For the text-containing cell, return its midpoint in (x, y) coordinate format. 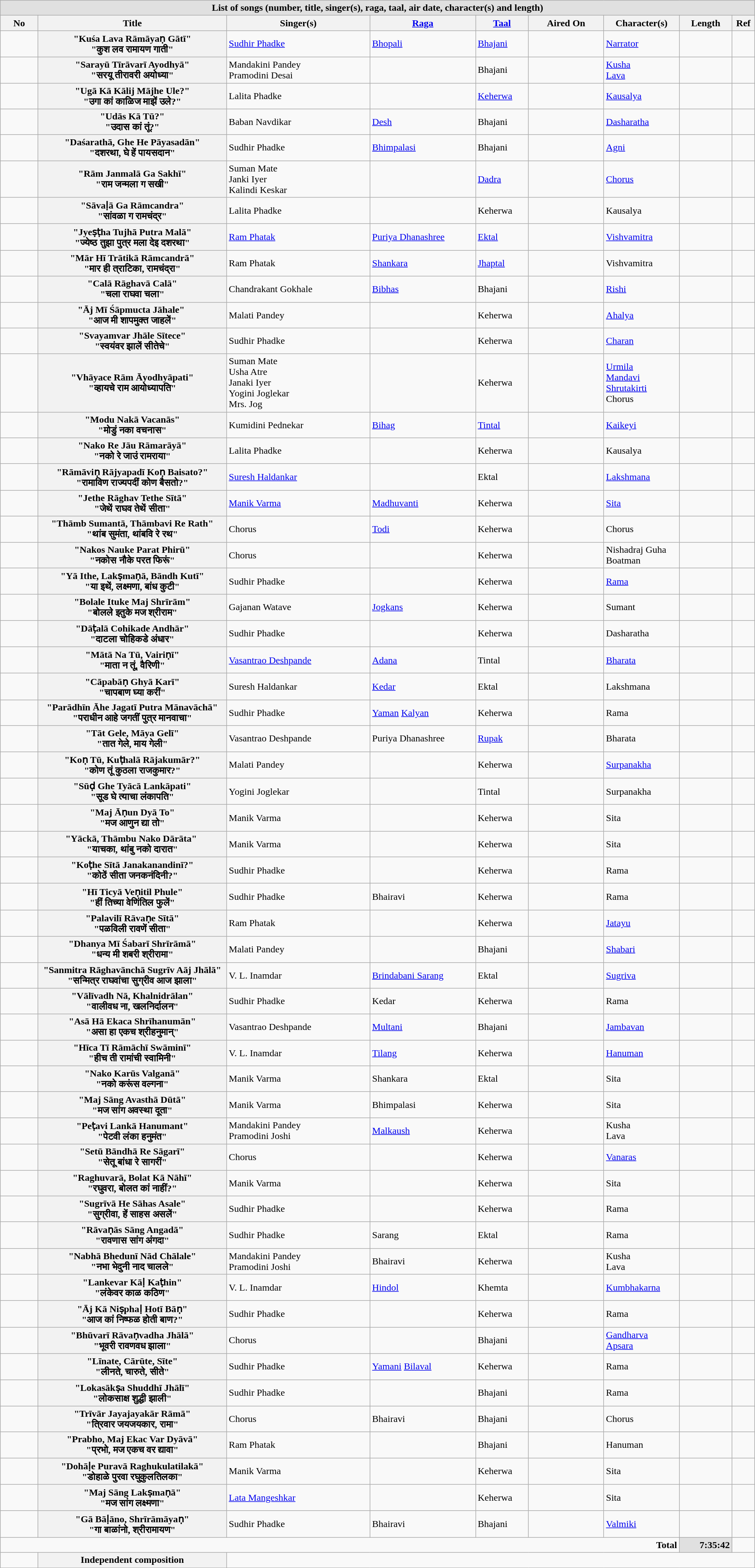
Jatayu (641, 923)
Multani (423, 1027)
Title (132, 23)
"Yā Ithe, Lakṣmaṇā, Bāndh Kutī""या इथें, लक्ष्मणा, बांध कुटी" (132, 581)
Rupak (502, 739)
Mandakini PandeyPramodini Desai (298, 70)
Suman MateJanki IyerKalindi Keskar (298, 179)
"Mār Hī Trātikā Rāmcandrā""मार ही त्राटिका, रामचंद्रा" (132, 263)
"Āj Kā Niṣphaḷ Hotī Bāṇ""आज कां निष्फळ होती बाण?" (132, 1314)
"Dohāḷe Puravā Raghukulatilakā""डोहाळे पुरवा रघुकुलतिलका" (132, 1471)
"Nabhā Bhedunī Nād Chālale""नभा भेदुनी नाद चालले" (132, 1262)
Dadra (502, 179)
"Asā Hā Ekaca Shrīhanumān""असा हा एकच श्रीहनुमान्" (132, 1027)
"Dāṭalā Cohikade Andhār""दाटला चोहिकडे अंधार" (132, 634)
"Kuśa Lava Rāmāyaṇ Gātī""कुश लव रामायण गाती" (132, 44)
Ahalya (641, 315)
Bhopali (423, 44)
"Yāckā, Thāmbu Nako Dārāta" "याचका, थांबु नको दारात" (132, 844)
"Rāmāviṇ Rājyapadī Koṇ Baisato?""रामाविण राज्यपदीं कोण बैसतो?" (132, 477)
7:35:42 (706, 1545)
"Koṭhe Sītā Janakanandinī?""कोठें सीता जनकनंदिनी?" (132, 870)
Total (340, 1545)
"Parādhīn Āhe Jagatī Putra Mānavāchā""पराधीन आहे जगतीं पुत्र मानवाचा" (132, 712)
"Nako Re Jāu Rāmarāyā""नको रे जाउं रामराया" (132, 451)
"Sūḍ Ghe Tyācā Lankāpati""सूड घे त्याचा लंकापति" (132, 791)
Baban Navdikar (298, 122)
Charan (641, 341)
Bibhas (423, 289)
Independent composition (132, 1560)
"Setū Bāndhā Re Sāgarī""सेतू बांधा रे सागरीं" (132, 1157)
Todi (423, 529)
Narrator (641, 44)
"Sāvaḷā Ga Rāmcandra""सांवळा ग रामचंद्र" (132, 211)
"Jyeṣṭha Tujhā Putra Malā""ज्येष्ठ तुझा पुत्र मला देइ दशरथा" (132, 237)
Taal (502, 23)
"Lankevar Kāḷ Kaṭhin""लंकेवर काळ कठिण" (132, 1288)
Kaikeyi (641, 425)
"Raghuvarā, Bolat Kā Nāhī""रघुवरा, बोलत कां नाहीं?" (132, 1183)
"Tāt Gele, Māya Gelī""तात गेले, माय गेली" (132, 739)
List of songs (number, title, singer(s), raga, taal, air date, character(s) and length) (377, 8)
Character(s) (641, 23)
Chandrakant Gokhale (298, 289)
"Sanmitra Rāghavānchā Sugrīv Aāj Jhālā""सन्मित्र राघवांचा सुग्रीव आज झाला" (132, 975)
Madhuvanti (423, 503)
Brindabani Sarang (423, 975)
"Nakos Nauke Parat Phirū""नकोस नौके परत फिरूं" (132, 555)
"Thāmb Sumantā, Thāmbavi Re Rath""थांब सुमंता, थांबवि रे रथ" (132, 529)
"Nako Karūs Valganā""नको करूंस वल्गना" (132, 1078)
Aired On (566, 23)
"Līnate, Cārūte, Sīte""लीनते, चारुते, सीते" (132, 1367)
Yogini Joglekar (298, 791)
"Prabho, Maj Ekac Var Dyāvā""प्रभो, मज एकच वर द्यावा" (132, 1445)
"Rām Janmalā Ga Sakhī""राम जन्मला ग सखी" (132, 179)
"Svayamvar Jhāle Sītece""स्वयंवर झालें सीतेचे" (132, 341)
"Trīvār Jayajayakār Rāmā""त्रिवार जयजयकार, रामा" (132, 1419)
"Rāvaṇās Sāng Angadā""रावणास सांग अंगदा" (132, 1235)
Desh (423, 122)
"Peṭavi Lankā Hanumant""पेटवी लंका हनुमंत" (132, 1131)
"Vhāyace Rām Āyodhyāpati""व्हायचे राम आयोध्यापति" (132, 383)
"Mātā Na Tū, Vairiṇī""माता न तूं, वैरिणी" (132, 660)
"Dhanya Mī Śabarī Shrīrāmā""धन्य मी शबरी श्रीरामा" (132, 950)
"Modu Nakā Vacanās""मोडुं नका वचनास" (132, 425)
"Sarayū Tīrāvarī Ayodhyā""सरयू तीरावरी अयोध्या" (132, 70)
Kumidini Pednekar (298, 425)
Malkaush (423, 1131)
Ref (743, 23)
Agni (641, 148)
Gajanan Watave (298, 607)
Sarang (423, 1235)
Length (706, 23)
Sugriva (641, 975)
Vanaras (641, 1157)
"Cāpabāṇ Ghyā Karī""चापबाण घ्या करीं" (132, 687)
"Jethe Rāghav Tethe Sītā""जेथें राघव तेथें सीता" (132, 503)
"Hī Ticyā Veṇitil Phule""हीं तिच्या वेणिंतिल फुलें" (132, 897)
"Bolale Ituke Maj Shrīrām""बोलले इतुके मज श्रीराम" (132, 607)
Raga (423, 23)
Yamani Bilaval (423, 1367)
Khemta (502, 1288)
Sumant (641, 607)
Hindol (423, 1288)
"Koṇ Tū, Kuṭhalā Rājakumār?""कोण तूं कुठला राजकुमार?" (132, 765)
Kumbhakarna (641, 1288)
Adana (423, 660)
GandharvaApsara (641, 1340)
"Udās Kā Tū?""उदास कां तूं?" (132, 122)
"Maj Sāng Avasthā Dūtā""मज सांग अवस्था दूता" (132, 1105)
"Gā Bāḷāno, Shrīrāmāyaṇ""गा बाळांनो, श्रीरामायण" (132, 1524)
"Āj Mī Śāpmucta Jāhale" "आज मी शापमुक्त जाहलें" (132, 315)
"Bhūvarī Rāvaṇvadha Jhālā""भूवरी रावणवध झाला" (132, 1340)
Bihag (423, 425)
"Maj Sāng Lakṣmaṇā""मज सांग लक्ष्मणा" (132, 1498)
"Palavilī Rāvaṇe Sītā""पळविली रावणें सीता" (132, 923)
Jogkans (423, 607)
Nishadraj GuhaBoatman (641, 555)
Jhaptal (502, 263)
UrmilaMandaviShrutakirtiChorus (641, 383)
Shabari (641, 950)
"Ugā Kā Kālij Mājhe Ule?""उगा कां काळिज माझें उले?" (132, 96)
Singer(s) (298, 23)
Tilang (423, 1053)
"Lokasākṣa Shuddhī Jhālī""लोकसाक्ष शुद्धी झाली" (132, 1393)
Yaman Kalyan (423, 712)
Valmiki (641, 1524)
"Sugrīvā He Sāhas Asale""सुग्रीवा, हें साहस असलें" (132, 1209)
"Daśarathā, Ghe He Pāyasadān""दशरथा, घे हें पायसदान" (132, 148)
Rishi (641, 289)
Jambavan (641, 1027)
"Calā Rāghavā Calā""चला राघवा चला" (132, 289)
Lata Mangeshkar (298, 1498)
"Hīca Tī Rāmāchī Swāminī""हीच ती रामांची स्वामिनी" (132, 1053)
Suman MateUsha AtreJanaki IyerYogini JoglekarMrs. Jog (298, 383)
"Maj Āṇun Dyā To""मज आणुन द्या तो" (132, 818)
"Vālīvadh Nā, Khalnidrālan""वालीवध ना, खलनिर्दालन" (132, 1001)
No (19, 23)
